Provide the [X, Y] coordinate of the cell's center where the given text is located.  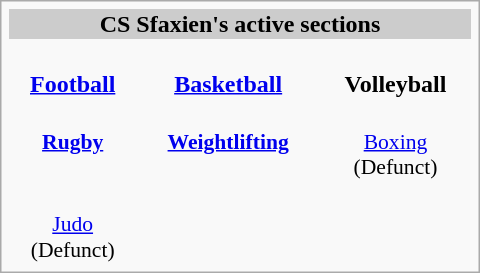
CS Sfaxien's active sections [240, 24]
Rugby [72, 142]
Volleyball [395, 70]
Football [72, 70]
Boxing(Defunct) [395, 142]
Weightlifting [228, 142]
Judo(Defunct) [72, 225]
Basketball [228, 70]
